From the cell containing the given text, extract its center point as [X, Y] coordinate. 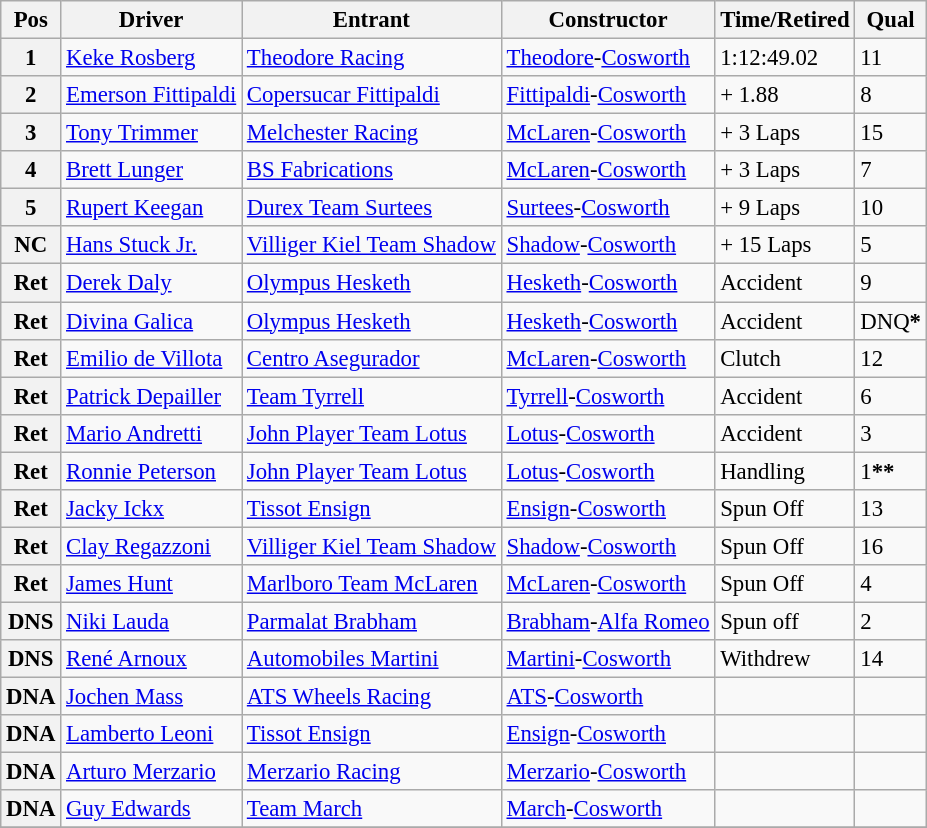
1** [890, 471]
13 [890, 509]
Brett Lunger [152, 170]
Jacky Ickx [152, 509]
Merzario-Cosworth [608, 772]
Fittipaldi-Cosworth [608, 95]
ATS-Cosworth [608, 697]
+ 1.88 [785, 95]
Durex Team Surtees [372, 208]
6 [890, 396]
Tyrrell-Cosworth [608, 396]
René Arnoux [152, 659]
1 [31, 58]
Copersucar Fittipaldi [372, 95]
Theodore Racing [372, 58]
+ 9 Laps [785, 208]
Clay Regazzoni [152, 546]
Spun off [785, 621]
Team Tyrrell [372, 396]
Emerson Fittipaldi [152, 95]
11 [890, 58]
Time/Retired [785, 20]
Pos [31, 20]
BS Fabrications [372, 170]
Keke Rosberg [152, 58]
Centro Asegurador [372, 358]
Tony Trimmer [152, 133]
Parmalat Brabham [372, 621]
Entrant [372, 20]
Rupert Keegan [152, 208]
Team March [372, 809]
Withdrew [785, 659]
DNQ* [890, 321]
Marlboro Team McLaren [372, 584]
Melchester Racing [372, 133]
Derek Daly [152, 283]
1:12:49.02 [785, 58]
9 [890, 283]
Surtees-Cosworth [608, 208]
Driver [152, 20]
James Hunt [152, 584]
NC [31, 245]
Ronnie Peterson [152, 471]
Automobiles Martini [372, 659]
Clutch [785, 358]
16 [890, 546]
Guy Edwards [152, 809]
Qual [890, 20]
Patrick Depailler [152, 396]
Arturo Merzario [152, 772]
Mario Andretti [152, 433]
8 [890, 95]
12 [890, 358]
7 [890, 170]
Merzario Racing [372, 772]
Niki Lauda [152, 621]
March-Cosworth [608, 809]
Constructor [608, 20]
+ 15 Laps [785, 245]
15 [890, 133]
Jochen Mass [152, 697]
10 [890, 208]
Hans Stuck Jr. [152, 245]
Theodore-Cosworth [608, 58]
Handling [785, 471]
ATS Wheels Racing [372, 697]
Brabham-Alfa Romeo [608, 621]
Divina Galica [152, 321]
Martini-Cosworth [608, 659]
Lamberto Leoni [152, 734]
14 [890, 659]
Emilio de Villota [152, 358]
